Find where the given text appears and provide that cell's center as (X, Y) coordinate. 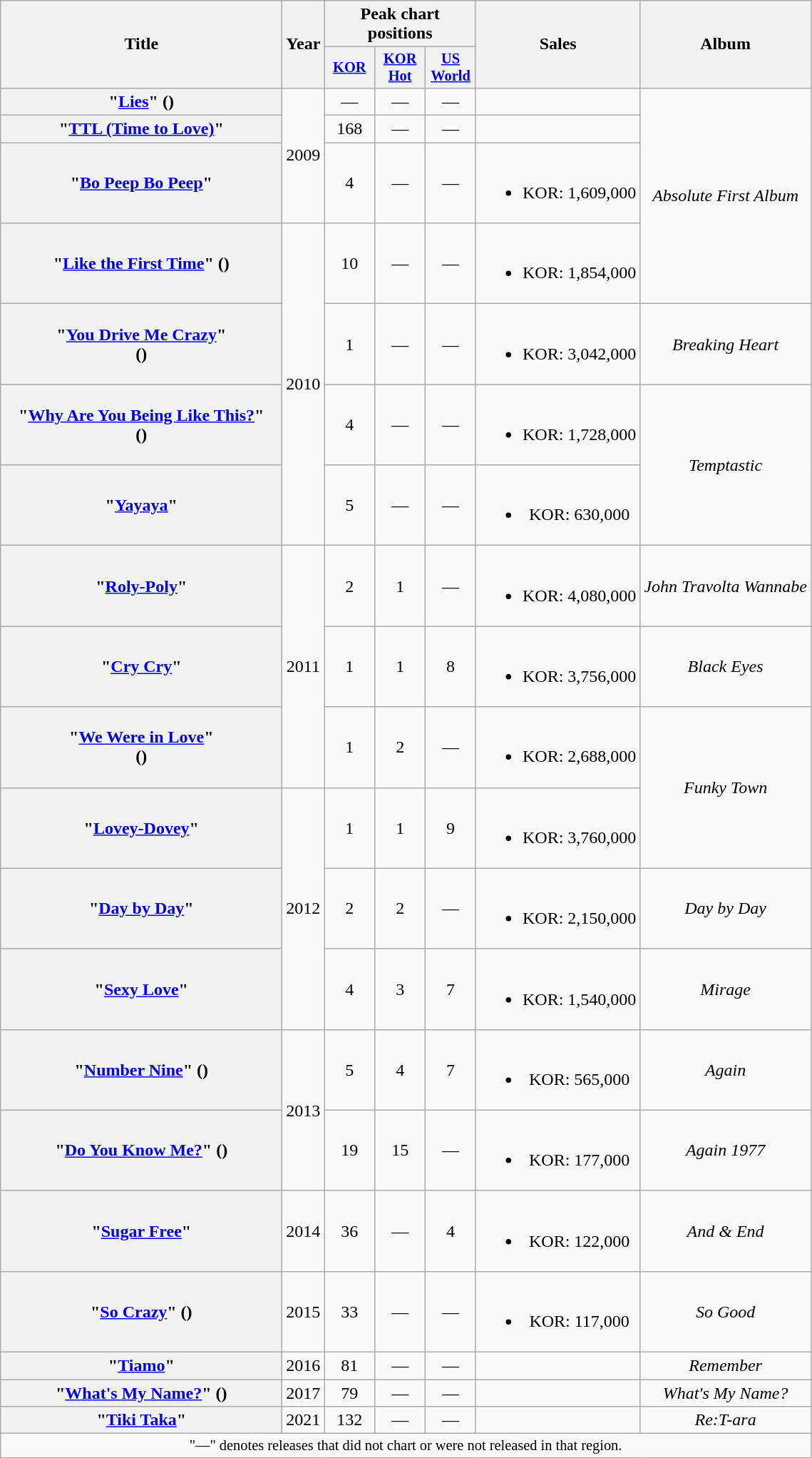
"Lies" () (141, 101)
"Day by Day" (141, 909)
"Tiki Taka" (141, 1420)
KOR Hot (401, 68)
Mirage (726, 989)
Album (726, 44)
36 (349, 1231)
8 (451, 666)
"Bo Peep Bo Peep" (141, 183)
2011 (304, 666)
"So Crazy" () (141, 1311)
2013 (304, 1110)
Black Eyes (726, 666)
So Good (726, 1311)
US World (451, 68)
"Number Nine" () (141, 1070)
"Yayaya" (141, 505)
3 (401, 989)
KOR: 4,080,000 (557, 586)
KOR: 2,150,000 (557, 909)
KOR: 1,854,000 (557, 264)
2012 (304, 909)
And & End (726, 1231)
KOR: 3,756,000 (557, 666)
Funky Town (726, 787)
2016 (304, 1366)
KOR: 1,728,000 (557, 425)
2009 (304, 156)
15 (401, 1150)
"You Drive Me Crazy"() (141, 344)
"TTL (Time to Love)" (141, 129)
"Tiamo" (141, 1366)
KOR: 177,000 (557, 1150)
KOR: 122,000 (557, 1231)
Title (141, 44)
"Why Are You Being Like This?"() (141, 425)
33 (349, 1311)
10 (349, 264)
Absolute First Album (726, 195)
168 (349, 129)
Again 1977 (726, 1150)
"Roly-Poly" (141, 586)
79 (349, 1393)
KOR: 117,000 (557, 1311)
KOR: 3,042,000 (557, 344)
Sales (557, 44)
Re:T-ara (726, 1420)
Day by Day (726, 909)
132 (349, 1420)
2021 (304, 1420)
"—" denotes releases that did not chart or were not released in that region. (406, 1446)
81 (349, 1366)
KOR: 3,760,000 (557, 827)
2017 (304, 1393)
9 (451, 827)
Remember (726, 1366)
2015 (304, 1311)
KOR: 1,540,000 (557, 989)
Temptastic (726, 465)
"Do You Know Me?" () (141, 1150)
KOR (349, 68)
"Lovey-Dovey" (141, 827)
"Like the First Time" () (141, 264)
19 (349, 1150)
KOR: 630,000 (557, 505)
Breaking Heart (726, 344)
"What's My Name?" () (141, 1393)
KOR: 565,000 (557, 1070)
2010 (304, 384)
John Travolta Wannabe (726, 586)
"Sexy Love" (141, 989)
"Cry Cry" (141, 666)
Year (304, 44)
2014 (304, 1231)
"Sugar Free" (141, 1231)
Again (726, 1070)
KOR: 1,609,000 (557, 183)
"We Were in Love"() (141, 748)
What's My Name? (726, 1393)
KOR: 2,688,000 (557, 748)
Peak chart positions (401, 24)
